Capture the cell that displays the provided text and extract its (X, Y) central coordinate. 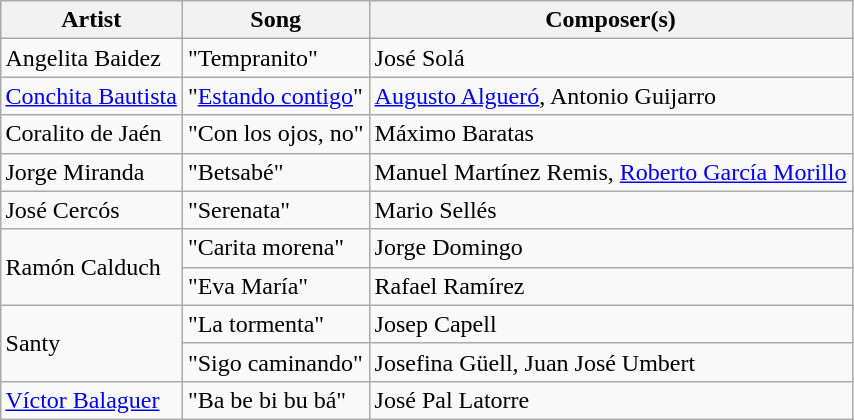
"Tempranito" (276, 58)
Rafael Ramírez (610, 286)
José Cercós (91, 210)
"Ba be bi bu bá" (276, 400)
Máximo Baratas (610, 134)
Ramón Calduch (91, 267)
Conchita Bautista (91, 96)
Santy (91, 343)
"Con los ojos, no" (276, 134)
Coralito de Jaén (91, 134)
Jorge Domingo (610, 248)
Mario Sellés (610, 210)
José Solá (610, 58)
Josep Capell (610, 324)
"Serenata" (276, 210)
Víctor Balaguer (91, 400)
Augusto Algueró, Antonio Guijarro (610, 96)
Josefina Güell, Juan José Umbert (610, 362)
"Eva María" (276, 286)
Artist (91, 20)
Manuel Martínez Remis, Roberto García Morillo (610, 172)
"Estando contigo" (276, 96)
José Pal Latorre (610, 400)
"Sigo caminando" (276, 362)
"Betsabé" (276, 172)
Jorge Miranda (91, 172)
Song (276, 20)
Composer(s) (610, 20)
"Carita morena" (276, 248)
"La tormenta" (276, 324)
Angelita Baidez (91, 58)
